Output the [X, Y] coordinate of the center of the cell containing the given text.  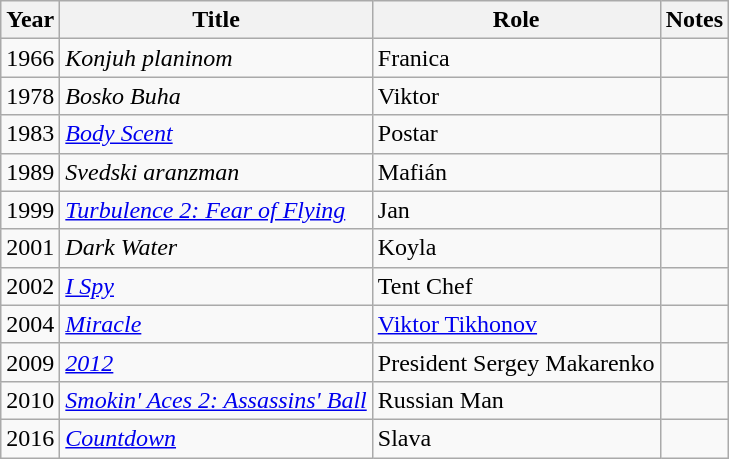
Tent Chef [516, 286]
Koyla [516, 248]
Postar [516, 134]
Svedski aranzman [216, 172]
Turbulence 2: Fear of Flying [216, 210]
Countdown [216, 438]
Russian Man [516, 400]
1983 [30, 134]
Role [516, 20]
2012 [216, 362]
2004 [30, 324]
I Spy [216, 286]
Smokin' Aces 2: Assassins' Ball [216, 400]
1966 [30, 58]
Viktor [516, 96]
2010 [30, 400]
1989 [30, 172]
Viktor Tikhonov [516, 324]
Year [30, 20]
President Sergey Makarenko [516, 362]
Notes [694, 20]
Slava [516, 438]
Body Scent [216, 134]
2009 [30, 362]
Jan [516, 210]
1999 [30, 210]
Title [216, 20]
Franica [516, 58]
2002 [30, 286]
1978 [30, 96]
Miracle [216, 324]
Konjuh planinom [216, 58]
2016 [30, 438]
2001 [30, 248]
Dark Water [216, 248]
Bosko Buha [216, 96]
Mafián [516, 172]
